For the text-containing cell, return its midpoint in (X, Y) coordinate format. 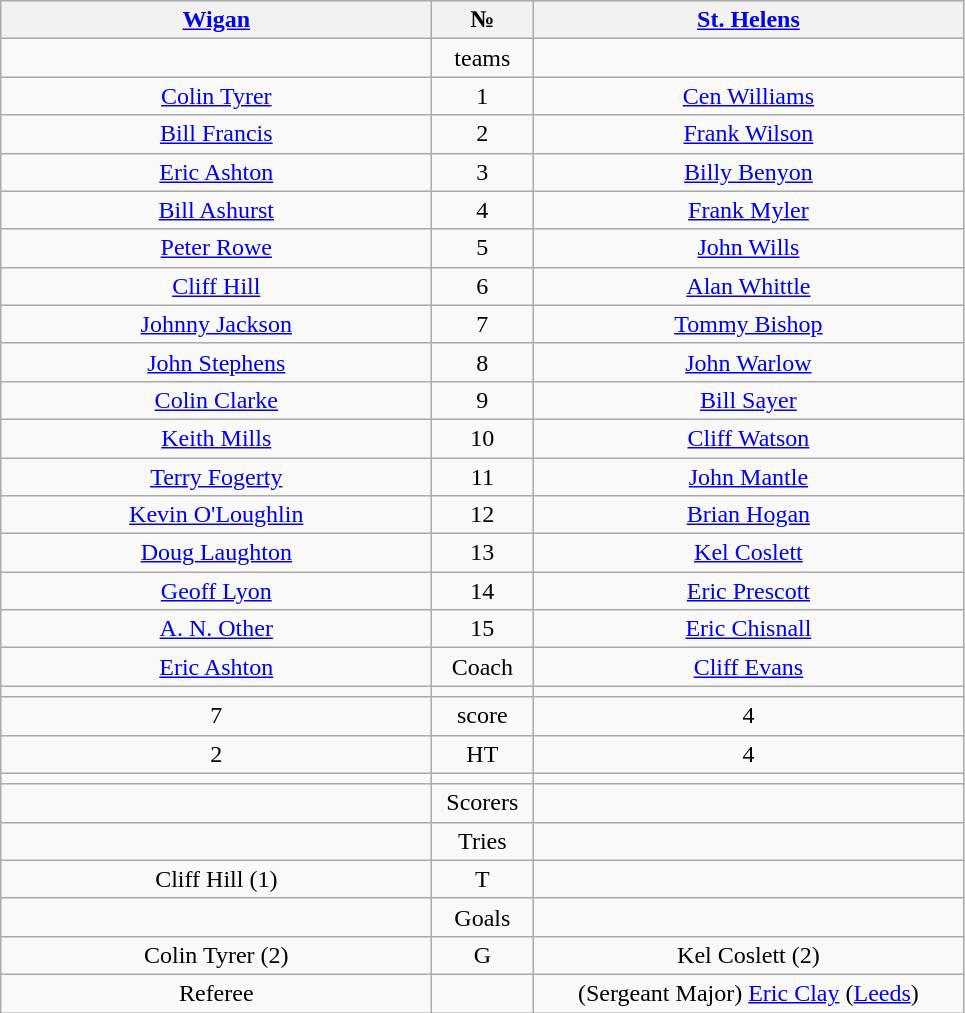
Doug Laughton (216, 553)
Kel Coslett (2) (748, 955)
St. Helens (748, 20)
Frank Myler (748, 210)
Bill Sayer (748, 400)
Tommy Bishop (748, 324)
5 (482, 248)
11 (482, 477)
Cen Williams (748, 96)
12 (482, 515)
John Warlow (748, 362)
Brian Hogan (748, 515)
Bill Francis (216, 134)
Wigan (216, 20)
№ (482, 20)
John Mantle (748, 477)
15 (482, 629)
A. N. Other (216, 629)
(Sergeant Major) Eric Clay (Leeds) (748, 993)
HT (482, 754)
10 (482, 438)
Johnny Jackson (216, 324)
John Wills (748, 248)
6 (482, 286)
Eric Prescott (748, 591)
Geoff Lyon (216, 591)
Coach (482, 667)
Alan Whittle (748, 286)
Peter Rowe (216, 248)
Cliff Hill (216, 286)
Cliff Watson (748, 438)
Cliff Hill (1) (216, 879)
teams (482, 58)
Colin Tyrer (2) (216, 955)
score (482, 716)
14 (482, 591)
Frank Wilson (748, 134)
Cliff Evans (748, 667)
1 (482, 96)
G (482, 955)
13 (482, 553)
Scorers (482, 803)
John Stephens (216, 362)
9 (482, 400)
8 (482, 362)
Colin Clarke (216, 400)
Terry Fogerty (216, 477)
Kel Coslett (748, 553)
Tries (482, 841)
Referee (216, 993)
Colin Tyrer (216, 96)
Bill Ashurst (216, 210)
Keith Mills (216, 438)
Goals (482, 917)
T (482, 879)
Kevin O'Loughlin (216, 515)
Eric Chisnall (748, 629)
3 (482, 172)
Billy Benyon (748, 172)
